Pinpoint the cell where the given text exists, returning its (X, Y) midpoint coordinate. 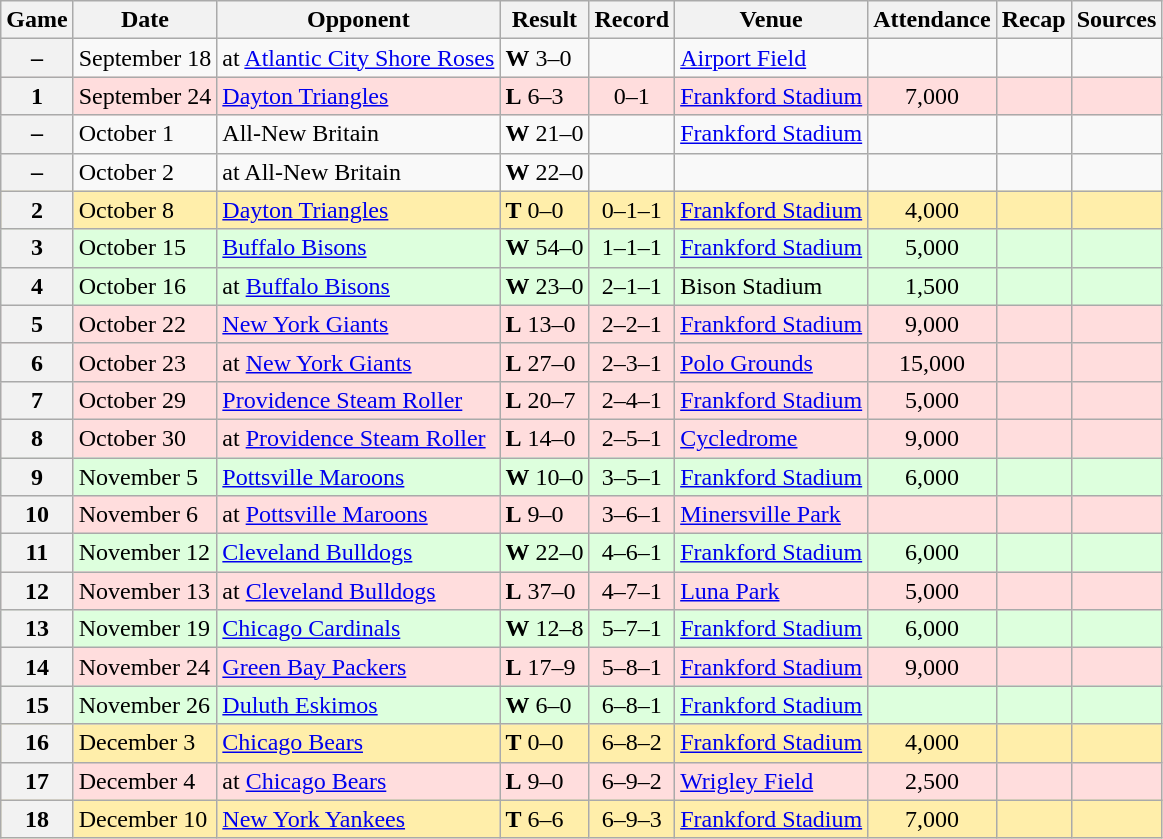
October 2 (145, 172)
December 4 (145, 781)
L 37–0 (544, 591)
0–1–1 (632, 210)
November 19 (145, 629)
W 6–0 (544, 705)
13 (37, 629)
Providence Steam Roller (358, 400)
2–4–1 (632, 400)
Buffalo Bisons (358, 248)
Opponent (358, 20)
at Chicago Bears (358, 781)
W 21–0 (544, 134)
November 6 (145, 515)
5–8–1 (632, 667)
October 8 (145, 210)
at Atlantic City Shore Roses (358, 58)
W 3–0 (544, 58)
Wrigley Field (772, 781)
November 24 (145, 667)
9 (37, 477)
November 5 (145, 477)
10 (37, 515)
11 (37, 553)
Duluth Eskimos (358, 705)
September 18 (145, 58)
October 1 (145, 134)
Green Bay Packers (358, 667)
December 3 (145, 743)
Recap (1034, 20)
1 (37, 96)
L 13–0 (544, 324)
5 (37, 324)
4–7–1 (632, 591)
New York Giants (358, 324)
L 27–0 (544, 362)
6–8–1 (632, 705)
3 (37, 248)
6–9–3 (632, 819)
3–6–1 (632, 515)
5–7–1 (632, 629)
Result (544, 20)
November 13 (145, 591)
at Buffalo Bisons (358, 286)
Chicago Cardinals (358, 629)
6 (37, 362)
at Pottsville Maroons (358, 515)
16 (37, 743)
L 6–3 (544, 96)
6–8–2 (632, 743)
2–3–1 (632, 362)
Record (632, 20)
October 30 (145, 438)
12 (37, 591)
Game (37, 20)
November 26 (145, 705)
Cleveland Bulldogs (358, 553)
18 (37, 819)
Attendance (932, 20)
1,500 (932, 286)
T 6–6 (544, 819)
Chicago Bears (358, 743)
at Providence Steam Roller (358, 438)
November 12 (145, 553)
6–9–2 (632, 781)
3–5–1 (632, 477)
7 (37, 400)
W 10–0 (544, 477)
2–5–1 (632, 438)
October 16 (145, 286)
Date (145, 20)
2–1–1 (632, 286)
Luna Park (772, 591)
New York Yankees (358, 819)
Polo Grounds (772, 362)
1–1–1 (632, 248)
October 22 (145, 324)
15,000 (932, 362)
Pottsville Maroons (358, 477)
W 54–0 (544, 248)
October 29 (145, 400)
W 23–0 (544, 286)
October 23 (145, 362)
Bison Stadium (772, 286)
4 (37, 286)
15 (37, 705)
Cycledrome (772, 438)
8 (37, 438)
W 12–8 (544, 629)
0–1 (632, 96)
L 14–0 (544, 438)
14 (37, 667)
at Cleveland Bulldogs (358, 591)
Sources (1116, 20)
Minersville Park (772, 515)
September 24 (145, 96)
All-New Britain (358, 134)
2–2–1 (632, 324)
at All-New Britain (358, 172)
2 (37, 210)
Airport Field (772, 58)
Venue (772, 20)
at New York Giants (358, 362)
2,500 (932, 781)
4–6–1 (632, 553)
L 20–7 (544, 400)
December 10 (145, 819)
October 15 (145, 248)
17 (37, 781)
L 17–9 (544, 667)
